Locate the cell with the specified text and output its [x, y] center coordinate. 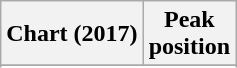
Chart (2017) [72, 34]
Peak position [189, 34]
